Extract the (x, y) coordinate from the center of the cell holding the provided text.  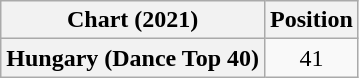
Chart (2021) (133, 20)
41 (312, 58)
Hungary (Dance Top 40) (133, 58)
Position (312, 20)
